Return the (x, y) coordinate for the center point of the cell that contains the specified text.  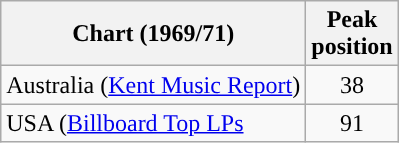
USA (Billboard Top LPs (154, 123)
38 (352, 85)
Chart (1969/71) (154, 34)
Australia (Kent Music Report) (154, 85)
91 (352, 123)
Peakposition (352, 34)
